From the cell containing the given text, extract its center point as (X, Y) coordinate. 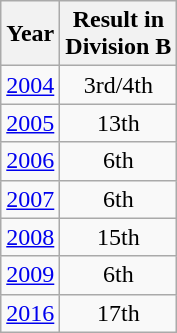
2016 (30, 313)
3rd/4th (118, 85)
13th (118, 123)
17th (118, 313)
2005 (30, 123)
Year (30, 34)
2009 (30, 275)
2008 (30, 237)
Result inDivision B (118, 34)
2004 (30, 85)
15th (118, 237)
2007 (30, 199)
2006 (30, 161)
